Locate the cell with the specified text and output its (X, Y) center coordinate. 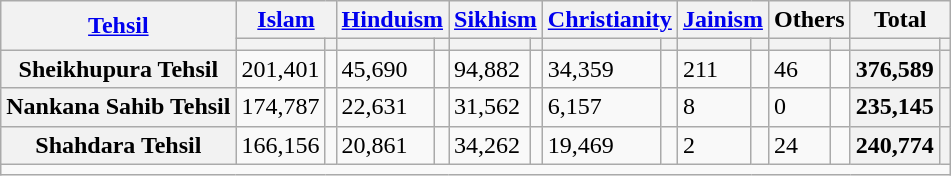
22,631 (385, 107)
Tehsil (118, 26)
376,589 (894, 69)
Sheikhupura Tehsil (118, 69)
Jainism (722, 20)
34,359 (601, 69)
46 (799, 69)
Islam (286, 20)
Christianity (610, 20)
Nankana Sahib Tehsil (118, 107)
45,690 (385, 69)
31,562 (490, 107)
Shahdara Tehsil (118, 145)
24 (799, 145)
235,145 (894, 107)
166,156 (280, 145)
34,262 (490, 145)
20,861 (385, 145)
94,882 (490, 69)
6,157 (601, 107)
19,469 (601, 145)
2 (714, 145)
240,774 (894, 145)
Total (900, 20)
Others (809, 20)
201,401 (280, 69)
174,787 (280, 107)
Hinduism (392, 20)
211 (714, 69)
0 (799, 107)
Sikhism (496, 20)
8 (714, 107)
